Determine the [x, y] coordinate at the center of the cell enclosing the given text.  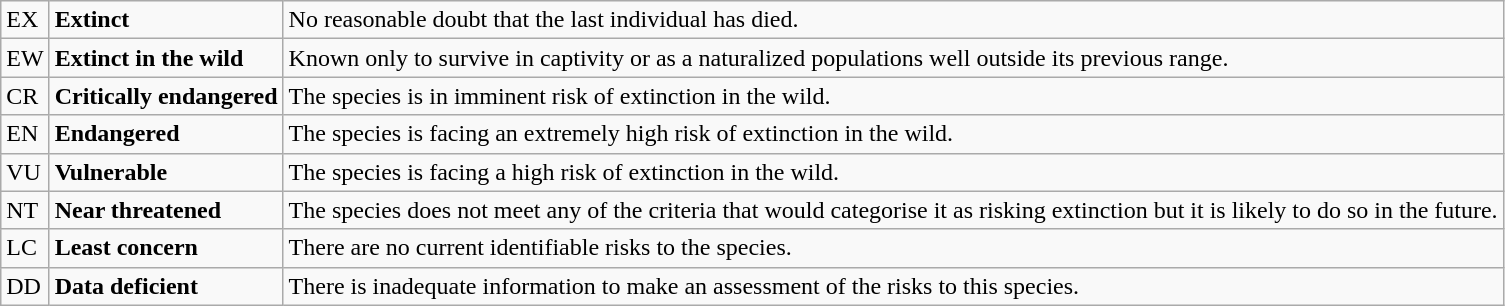
No reasonable doubt that the last individual has died. [893, 20]
DD [25, 286]
EN [25, 134]
Data deficient [166, 286]
Critically endangered [166, 96]
EX [25, 20]
The species does not meet any of the criteria that would categorise it as risking extinction but it is likely to do so in the future. [893, 210]
Endangered [166, 134]
The species is facing an extremely high risk of extinction in the wild. [893, 134]
VU [25, 172]
There are no current identifiable risks to the species. [893, 248]
The species is in imminent risk of extinction in the wild. [893, 96]
Near threatened [166, 210]
Extinct [166, 20]
Vulnerable [166, 172]
EW [25, 58]
The species is facing a high risk of extinction in the wild. [893, 172]
Extinct in the wild [166, 58]
NT [25, 210]
LC [25, 248]
CR [25, 96]
Known only to survive in captivity or as a naturalized populations well outside its previous range. [893, 58]
There is inadequate information to make an assessment of the risks to this species. [893, 286]
Least concern [166, 248]
